From the cell containing the given text, extract its center point as [X, Y] coordinate. 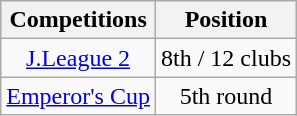
Competitions [78, 20]
Position [226, 20]
5th round [226, 96]
J.League 2 [78, 58]
8th / 12 clubs [226, 58]
Emperor's Cup [78, 96]
